Output the (X, Y) coordinate of the center of the cell containing the given text.  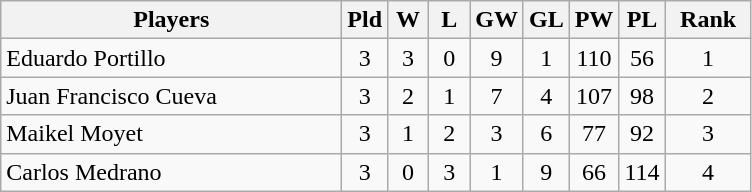
GW (497, 20)
98 (642, 96)
Pld (365, 20)
92 (642, 134)
Carlos Medrano (172, 172)
Rank (708, 20)
107 (594, 96)
GL (546, 20)
L (450, 20)
110 (594, 58)
77 (594, 134)
W (408, 20)
Players (172, 20)
PL (642, 20)
PW (594, 20)
Maikel Moyet (172, 134)
56 (642, 58)
7 (497, 96)
Juan Francisco Cueva (172, 96)
66 (594, 172)
114 (642, 172)
Eduardo Portillo (172, 58)
6 (546, 134)
